From the cell containing the given text, extract its center point as (X, Y) coordinate. 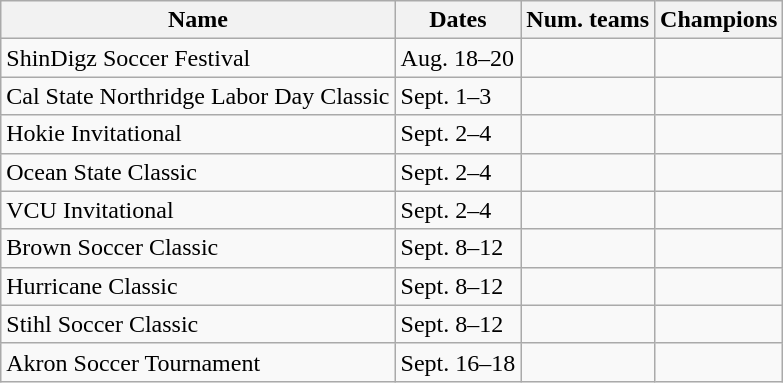
Sept. 16–18 (458, 362)
Dates (458, 20)
Name (198, 20)
Cal State Northridge Labor Day Classic (198, 96)
ShinDigz Soccer Festival (198, 58)
Brown Soccer Classic (198, 248)
Akron Soccer Tournament (198, 362)
Ocean State Classic (198, 172)
Champions (719, 20)
Stihl Soccer Classic (198, 324)
VCU Invitational (198, 210)
Hurricane Classic (198, 286)
Aug. 18–20 (458, 58)
Num. teams (588, 20)
Hokie Invitational (198, 134)
Sept. 1–3 (458, 96)
